Extract the [X, Y] coordinate from the center of the cell holding the provided text.  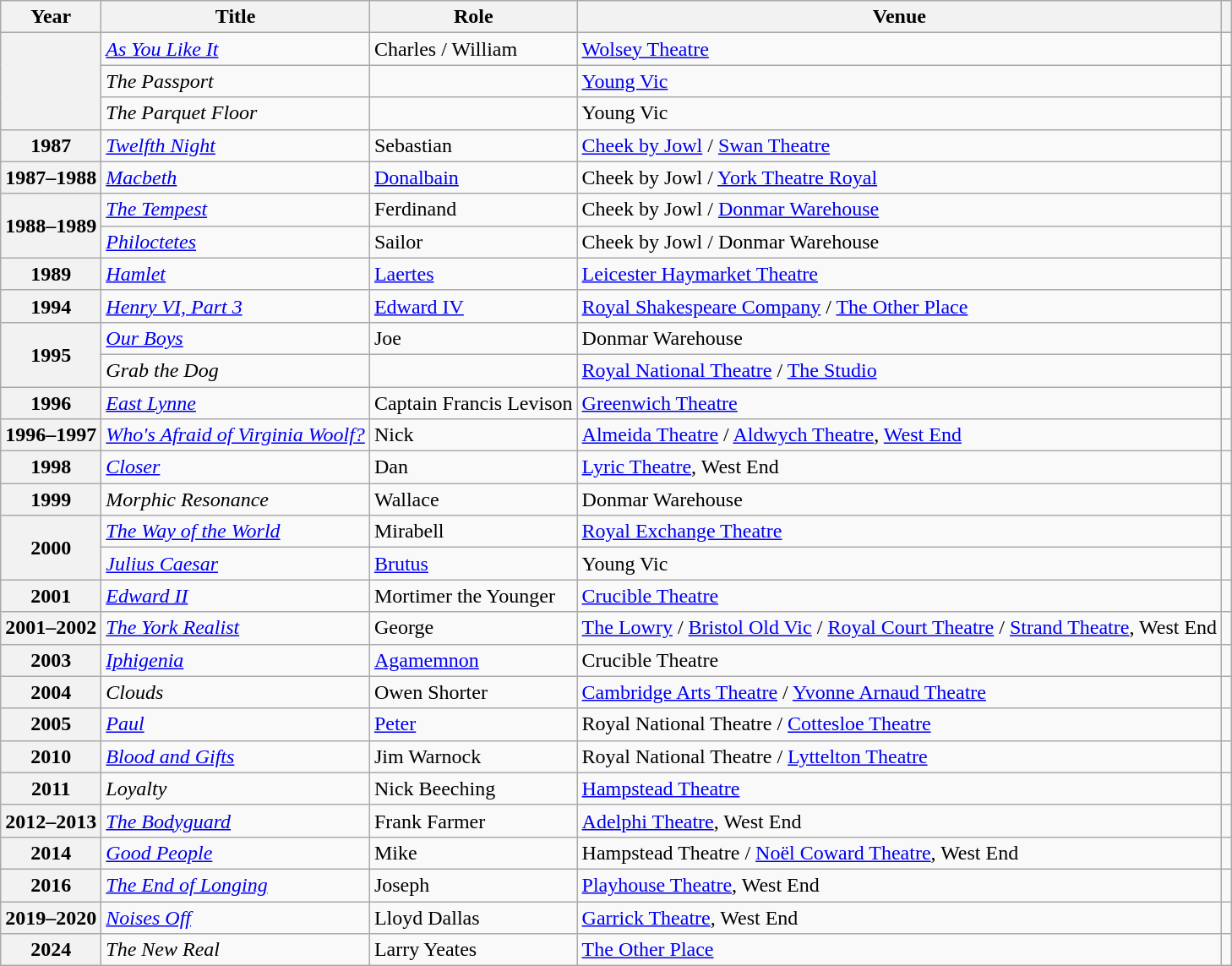
1994 [51, 306]
East Lynne [236, 403]
1987–1988 [51, 177]
The Tempest [236, 210]
Sailor [473, 242]
Donalbain [473, 177]
2014 [51, 853]
Wallace [473, 499]
Captain Francis Levison [473, 403]
Mike [473, 853]
Dan [473, 467]
Iphigenia [236, 660]
1999 [51, 499]
1996 [51, 403]
Venue [899, 17]
The New Real [236, 950]
Paul [236, 724]
Greenwich Theatre [899, 403]
Royal National Theatre / Lyttelton Theatre [899, 756]
2001–2002 [51, 628]
2003 [51, 660]
Adelphi Theatre, West End [899, 821]
Mirabell [473, 532]
Closer [236, 467]
Role [473, 17]
2019–2020 [51, 917]
The End of Longing [236, 885]
The Lowry / Bristol Old Vic / Royal Court Theatre / Strand Theatre, West End [899, 628]
Grab the Dog [236, 370]
Ferdinand [473, 210]
Joe [473, 338]
Morphic Resonance [236, 499]
Our Boys [236, 338]
Owen Shorter [473, 692]
Agamemnon [473, 660]
Royal National Theatre / Cottesloe Theatre [899, 724]
Wolsey Theatre [899, 49]
2001 [51, 596]
2024 [51, 950]
Cambridge Arts Theatre / Yvonne Arnaud Theatre [899, 692]
Lyric Theatre, West End [899, 467]
1996–1997 [51, 435]
Royal Exchange Theatre [899, 532]
Edward II [236, 596]
The Passport [236, 81]
Title [236, 17]
Almeida Theatre / Aldwych Theatre, West End [899, 435]
Edward IV [473, 306]
Larry Yeates [473, 950]
Good People [236, 853]
Brutus [473, 564]
The Parquet Floor [236, 113]
Nick [473, 435]
1988–1989 [51, 226]
The Bodyguard [236, 821]
Joseph [473, 885]
Charles / William [473, 49]
2012–2013 [51, 821]
Garrick Theatre, West End [899, 917]
2004 [51, 692]
Laertes [473, 274]
Lloyd Dallas [473, 917]
2005 [51, 724]
Playhouse Theatre, West End [899, 885]
Who's Afraid of Virginia Woolf? [236, 435]
Royal National Theatre / The Studio [899, 370]
Nick Beeching [473, 789]
As You Like It [236, 49]
Cheek by Jowl / York Theatre Royal [899, 177]
Leicester Haymarket Theatre [899, 274]
2010 [51, 756]
Philoctetes [236, 242]
Clouds [236, 692]
2011 [51, 789]
The Other Place [899, 950]
Year [51, 17]
1998 [51, 467]
1989 [51, 274]
Peter [473, 724]
Cheek by Jowl / Swan Theatre [899, 145]
The York Realist [236, 628]
Noises Off [236, 917]
Royal Shakespeare Company / The Other Place [899, 306]
Hamlet [236, 274]
2016 [51, 885]
Hampstead Theatre [899, 789]
Henry VI, Part 3 [236, 306]
Frank Farmer [473, 821]
Jim Warnock [473, 756]
Blood and Gifts [236, 756]
1987 [51, 145]
Mortimer the Younger [473, 596]
Macbeth [236, 177]
George [473, 628]
1995 [51, 354]
Julius Caesar [236, 564]
Loyalty [236, 789]
Twelfth Night [236, 145]
Sebastian [473, 145]
Hampstead Theatre / Noël Coward Theatre, West End [899, 853]
The Way of the World [236, 532]
2000 [51, 548]
